Detect which cell encompasses the target text, then output its [X, Y] center coordinate. 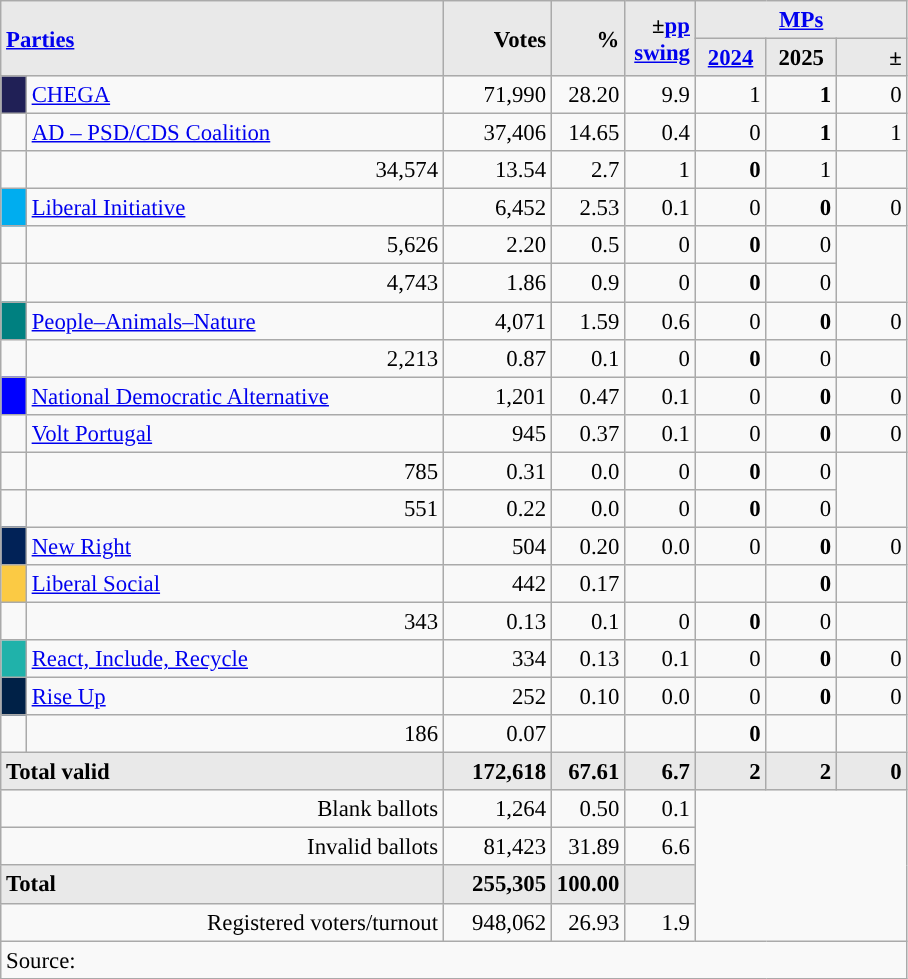
81,423 [497, 847]
AD – PSD/CDS Coalition [234, 133]
785 [234, 471]
948,062 [497, 922]
343 [234, 621]
1,264 [497, 809]
CHEGA [234, 95]
0.9 [588, 283]
Parties [222, 38]
1.59 [588, 321]
Total [222, 885]
1,201 [497, 396]
6,452 [497, 208]
6.6 [660, 847]
People–Animals–Nature [234, 321]
0.07 [497, 734]
% [588, 38]
1.86 [497, 283]
9.9 [660, 95]
Liberal Initiative [234, 208]
186 [234, 734]
Rise Up [234, 697]
2.7 [588, 170]
67.61 [588, 772]
13.54 [497, 170]
Liberal Social [234, 584]
0.4 [660, 133]
28.20 [588, 95]
0.5 [588, 245]
Invalid ballots [222, 847]
504 [497, 546]
255,305 [497, 885]
5,626 [234, 245]
2.20 [497, 245]
551 [234, 509]
4,743 [234, 283]
±pp swing [660, 38]
0.20 [588, 546]
2,213 [234, 358]
442 [497, 584]
0.37 [588, 433]
4,071 [497, 321]
100.00 [588, 885]
2025 [802, 58]
1.9 [660, 922]
± [872, 58]
34,574 [234, 170]
0.10 [588, 697]
0.31 [497, 471]
New Right [234, 546]
6.7 [660, 772]
334 [497, 659]
945 [497, 433]
0.47 [588, 396]
2.53 [588, 208]
Source: [454, 960]
26.93 [588, 922]
Total valid [222, 772]
14.65 [588, 133]
React, Include, Recycle [234, 659]
Blank ballots [222, 809]
37,406 [497, 133]
0.17 [588, 584]
0.22 [497, 509]
31.89 [588, 847]
Registered voters/turnout [222, 922]
172,618 [497, 772]
Votes [497, 38]
0.50 [588, 809]
National Democratic Alternative [234, 396]
71,990 [497, 95]
MPs [801, 20]
252 [497, 697]
0.87 [497, 358]
Volt Portugal [234, 433]
0.6 [660, 321]
2024 [730, 58]
